Find where the given text appears and provide that cell's center as (X, Y) coordinate. 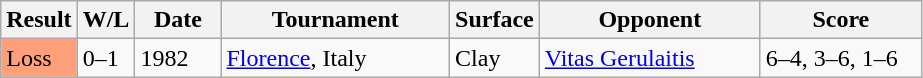
Florence, Italy (336, 58)
1982 (178, 58)
Loss (39, 58)
6–4, 3–6, 1–6 (840, 58)
Score (840, 20)
Result (39, 20)
Vitas Gerulaitis (650, 58)
Tournament (336, 20)
W/L (106, 20)
Clay (495, 58)
Date (178, 20)
Opponent (650, 20)
0–1 (106, 58)
Surface (495, 20)
